Return the [x, y] coordinate for the center point of the cell that contains the specified text.  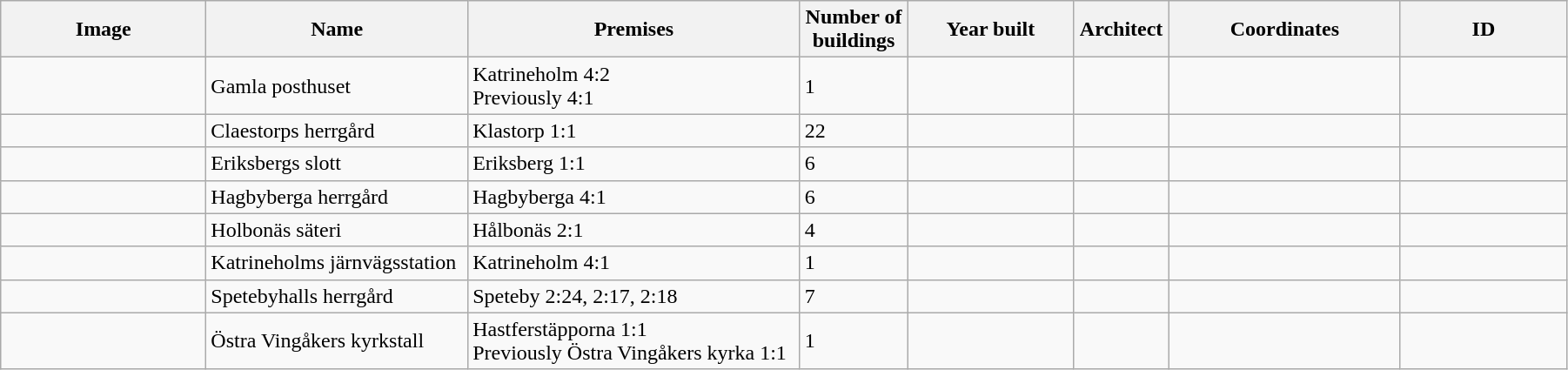
Holbonäs säteri [338, 230]
22 [854, 131]
Premises [634, 30]
Gamla posthuset [338, 85]
Coordinates [1284, 30]
ID [1483, 30]
Eriksberg 1:1 [634, 164]
Hagbyberga herrgård [338, 197]
Architect [1121, 30]
7 [854, 296]
Spetebyhalls herrgård [338, 296]
Number ofbuildings [854, 30]
Hålbonäs 2:1 [634, 230]
Image [104, 30]
Hastferstäpporna 1:1Previously Östra Vingåkers kyrka 1:1 [634, 341]
Eriksbergs slott [338, 164]
Östra Vingåkers kyrkstall [338, 341]
Katrineholms järnvägsstation [338, 263]
Hagbyberga 4:1 [634, 197]
Claestorps herrgård [338, 131]
Katrineholm 4:2Previously 4:1 [634, 85]
Year built [990, 30]
4 [854, 230]
Speteby 2:24, 2:17, 2:18 [634, 296]
Klastorp 1:1 [634, 131]
Katrineholm 4:1 [634, 263]
Name [338, 30]
